Scan for the cell matching the given text and deliver its [X, Y] coordinate at center. 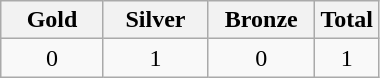
Bronze [262, 20]
Silver [155, 20]
Gold [52, 20]
Total [347, 20]
